Capture the cell that displays the provided text and extract its [X, Y] central coordinate. 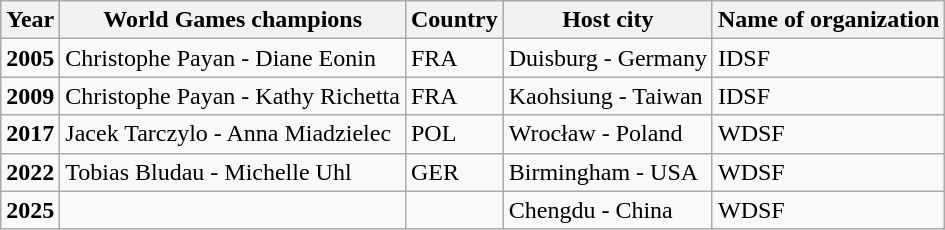
2017 [30, 134]
2025 [30, 210]
GER [454, 172]
Tobias Bludau - Michelle Uhl [233, 172]
2005 [30, 58]
Jacek Tarczylo - Anna Miadzielec [233, 134]
Duisburg - Germany [608, 58]
2022 [30, 172]
Christophe Payan - Diane Eonin [233, 58]
POL [454, 134]
Birmingham - USA [608, 172]
Name of organization [828, 20]
Host city [608, 20]
Christophe Payan - Kathy Richetta [233, 96]
Country [454, 20]
Kaohsiung - Taiwan [608, 96]
2009 [30, 96]
Year [30, 20]
Chengdu - China [608, 210]
World Games champions [233, 20]
Wrocław - Poland [608, 134]
